Scan for the cell matching the given text and deliver its (x, y) coordinate at center. 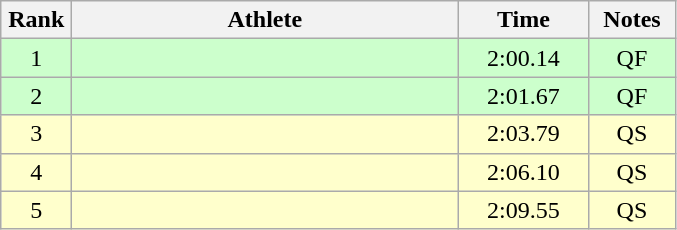
2:03.79 (524, 134)
2:00.14 (524, 58)
1 (36, 58)
Time (524, 20)
Notes (632, 20)
2 (36, 96)
5 (36, 210)
Athlete (265, 20)
2:06.10 (524, 172)
2:01.67 (524, 96)
2:09.55 (524, 210)
3 (36, 134)
Rank (36, 20)
4 (36, 172)
